Pinpoint the cell where the given text exists, returning its (X, Y) midpoint coordinate. 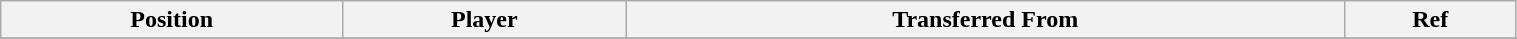
Ref (1430, 20)
Position (172, 20)
Player (484, 20)
Transferred From (985, 20)
